Detect which cell encompasses the target text, then output its [X, Y] center coordinate. 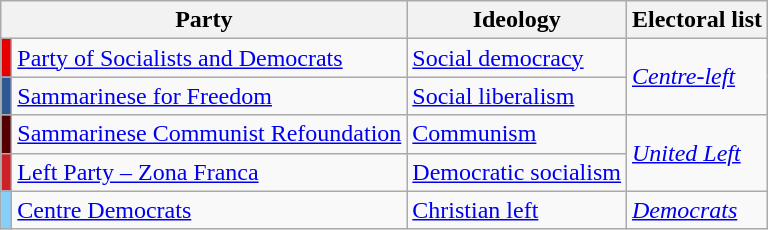
United Left [696, 153]
Centre Democrats [210, 210]
Sammarinese for Freedom [210, 96]
Democratic socialism [517, 172]
Centre-left [696, 77]
Social liberalism [517, 96]
Democrats [696, 210]
Social democracy [517, 58]
Communism [517, 134]
Party [204, 20]
Left Party – Zona Franca [210, 172]
Christian left [517, 210]
Electoral list [696, 20]
Ideology [517, 20]
Party of Socialists and Democrats [210, 58]
Sammarinese Communist Refoundation [210, 134]
